Output the (X, Y) coordinate of the center of the cell containing the given text.  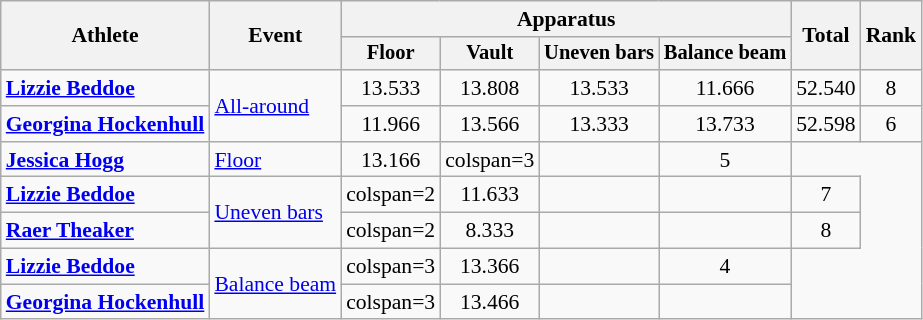
Total (826, 36)
11.666 (725, 88)
Rank (892, 36)
6 (892, 124)
13.808 (490, 88)
13.733 (725, 124)
7 (826, 195)
Athlete (106, 36)
52.598 (826, 124)
Vault (490, 54)
13.466 (490, 302)
Event (275, 36)
5 (725, 160)
52.540 (826, 88)
11.966 (390, 124)
13.333 (599, 124)
13.166 (390, 160)
4 (725, 267)
Apparatus (566, 19)
All-around (275, 106)
13.366 (490, 267)
Raer Theaker (106, 231)
Jessica Hogg (106, 160)
11.633 (490, 195)
8.333 (490, 231)
13.566 (490, 124)
